Detect which cell encompasses the target text, then output its [x, y] center coordinate. 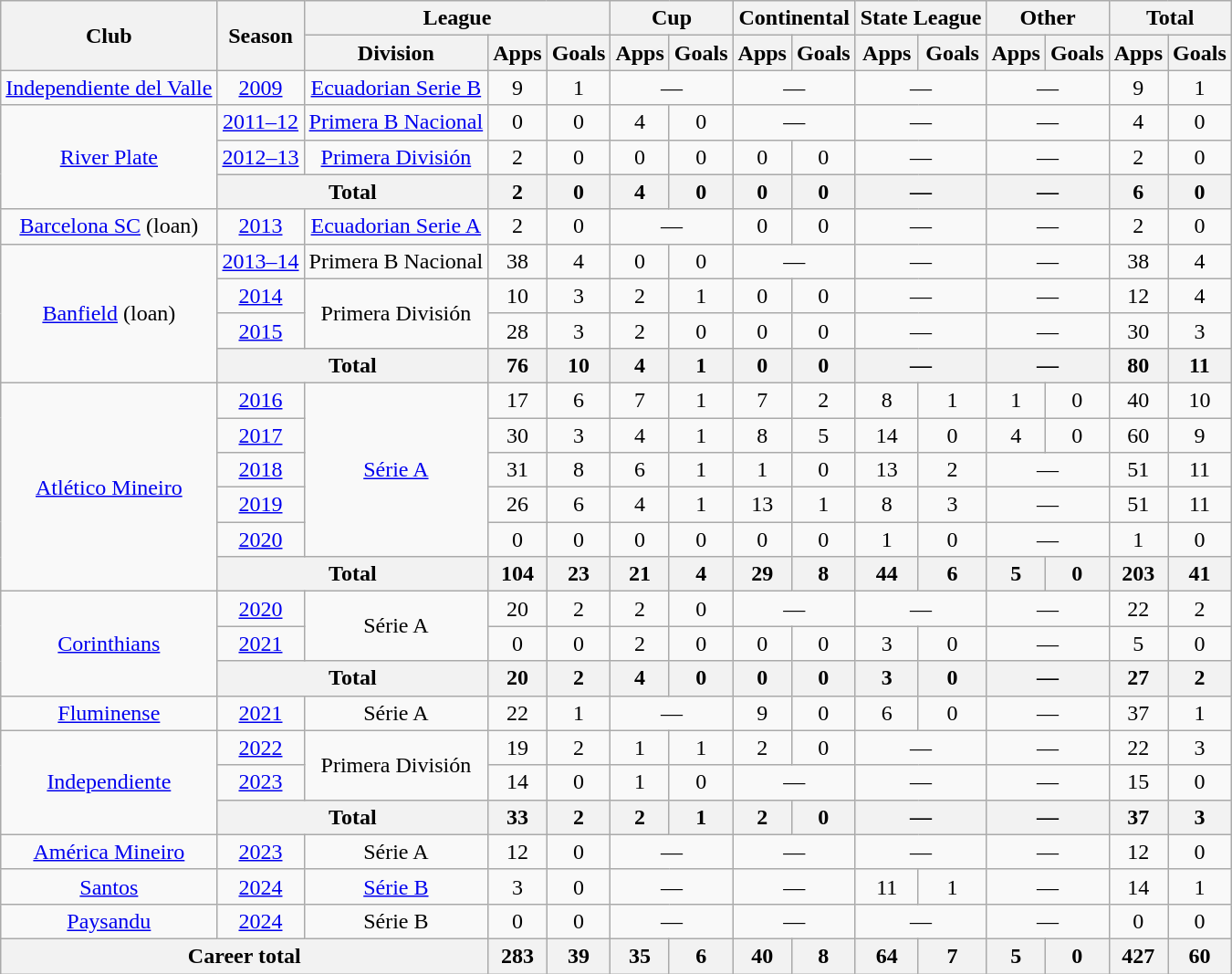
2017 [261, 435]
17 [517, 400]
203 [1138, 574]
2012–13 [261, 157]
80 [1138, 365]
28 [517, 330]
23 [579, 574]
27 [1138, 678]
Season [261, 36]
64 [887, 956]
283 [517, 956]
Barcelona SC (loan) [110, 226]
19 [517, 748]
76 [517, 365]
Club [110, 36]
Career total [245, 956]
104 [517, 574]
31 [517, 470]
League [457, 18]
44 [887, 574]
Cup [672, 18]
Continental [794, 18]
35 [640, 956]
Other [1048, 18]
39 [579, 956]
33 [517, 817]
2016 [261, 400]
Atlético Mineiro [110, 487]
41 [1200, 574]
América Mineiro [110, 852]
427 [1138, 956]
2019 [261, 505]
2014 [261, 296]
2022 [261, 748]
15 [1138, 782]
29 [762, 574]
Ecuadorian Serie A [396, 226]
2013–14 [261, 261]
Division [396, 53]
26 [517, 505]
2013 [261, 226]
2009 [261, 88]
State League [921, 18]
Fluminense [110, 713]
Independiente [110, 782]
Banfield (loan) [110, 313]
Paysandu [110, 921]
2015 [261, 330]
2018 [261, 470]
River Plate [110, 157]
Independiente del Valle [110, 88]
Corinthians [110, 644]
21 [640, 574]
Ecuadorian Serie B [396, 88]
Santos [110, 886]
2011–12 [261, 122]
